Output the (x, y) coordinate of the center of the cell containing the given text.  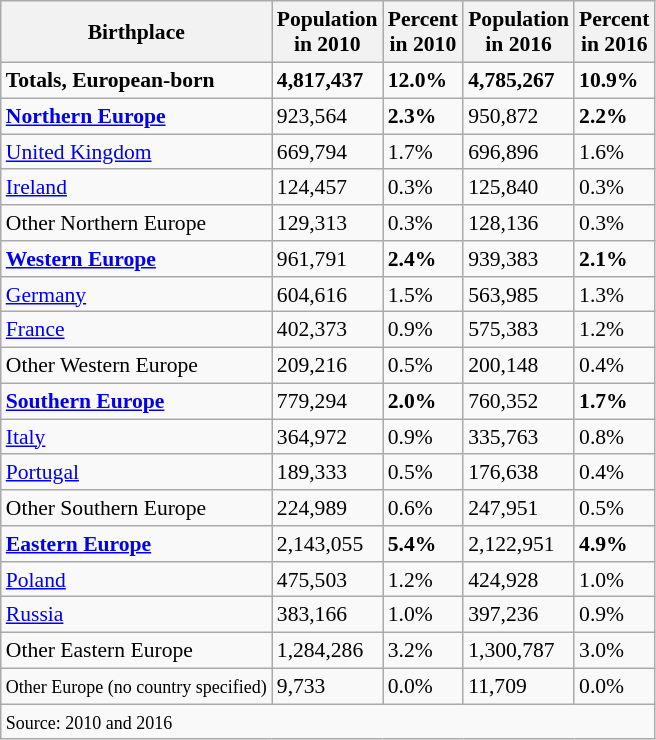
402,373 (328, 330)
129,313 (328, 223)
Other Eastern Europe (136, 650)
1.3% (614, 294)
0.8% (614, 437)
Portugal (136, 472)
Other Western Europe (136, 365)
779,294 (328, 401)
383,166 (328, 615)
Russia (136, 615)
Other Northern Europe (136, 223)
0.6% (423, 508)
Ireland (136, 187)
939,383 (518, 259)
Populationin 2010 (328, 32)
4,785,267 (518, 80)
125,840 (518, 187)
189,333 (328, 472)
9,733 (328, 686)
176,638 (518, 472)
Source: 2010 and 2016 (328, 722)
5.4% (423, 544)
Poland (136, 579)
397,236 (518, 615)
1.5% (423, 294)
475,503 (328, 579)
4,817,437 (328, 80)
2,143,055 (328, 544)
3.2% (423, 650)
Other Europe (no country specified) (136, 686)
224,989 (328, 508)
Germany (136, 294)
128,136 (518, 223)
1,284,286 (328, 650)
124,457 (328, 187)
Other Southern Europe (136, 508)
424,928 (518, 579)
Percentin 2016 (614, 32)
923,564 (328, 116)
575,383 (518, 330)
Populationin 2016 (518, 32)
2.2% (614, 116)
2.3% (423, 116)
696,896 (518, 152)
669,794 (328, 152)
1.6% (614, 152)
604,616 (328, 294)
Southern Europe (136, 401)
2.1% (614, 259)
209,216 (328, 365)
United Kingdom (136, 152)
961,791 (328, 259)
760,352 (518, 401)
11,709 (518, 686)
1,300,787 (518, 650)
563,985 (518, 294)
2.0% (423, 401)
200,148 (518, 365)
Percentin 2010 (423, 32)
335,763 (518, 437)
950,872 (518, 116)
4.9% (614, 544)
Western Europe (136, 259)
France (136, 330)
12.0% (423, 80)
2,122,951 (518, 544)
2.4% (423, 259)
Eastern Europe (136, 544)
3.0% (614, 650)
Northern Europe (136, 116)
Totals, European-born (136, 80)
10.9% (614, 80)
Birthplace (136, 32)
247,951 (518, 508)
Italy (136, 437)
364,972 (328, 437)
